Search for the cell housing the specified text and yield its [X, Y] center coordinate. 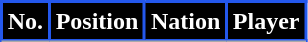
Player [266, 22]
Position [96, 22]
No. [26, 22]
Nation [186, 22]
